Determine the [x, y] coordinate at the center of the cell enclosing the given text.  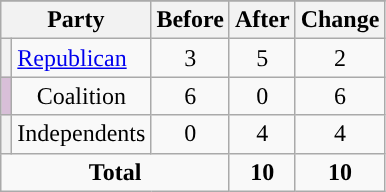
Change [340, 20]
5 [262, 58]
Total [116, 172]
After [262, 20]
Independents [82, 134]
3 [190, 58]
Party [76, 20]
Coalition [82, 96]
Republican [82, 58]
2 [340, 58]
Before [190, 20]
